Determine the [x, y] coordinate at the center of the cell enclosing the given text.  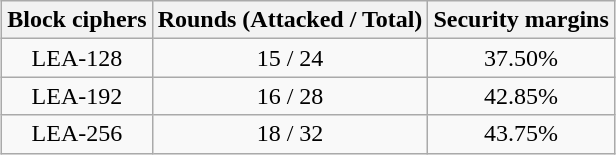
18 / 32 [290, 134]
16 / 28 [290, 96]
Block ciphers [77, 20]
37.50% [521, 58]
LEA-192 [77, 96]
42.85% [521, 96]
Rounds (Attacked / Total) [290, 20]
LEA-256 [77, 134]
43.75% [521, 134]
Security margins [521, 20]
15 / 24 [290, 58]
LEA-128 [77, 58]
